Return the [x, y] coordinate for the center point of the cell that contains the specified text.  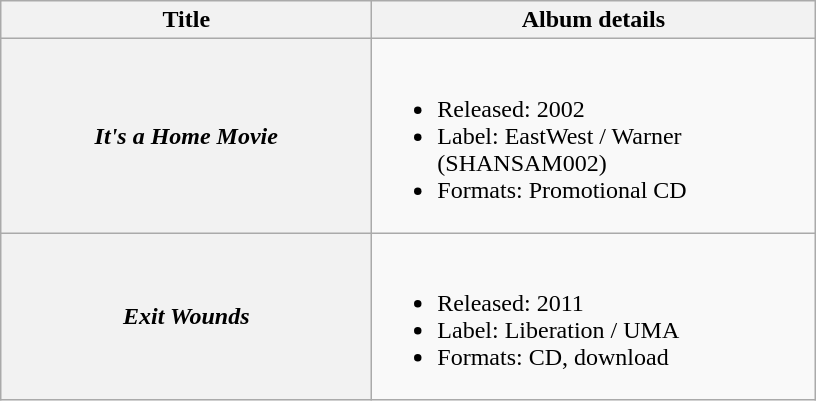
Title [186, 20]
Released: 2002Label: EastWest / Warner (SHANSAM002)Formats: Promotional CD [594, 136]
Album details [594, 20]
Released: 2011Label: Liberation / UMAFormats: CD, download [594, 316]
Exit Wounds [186, 316]
It's a Home Movie [186, 136]
